Detect which cell encompasses the target text, then output its (x, y) center coordinate. 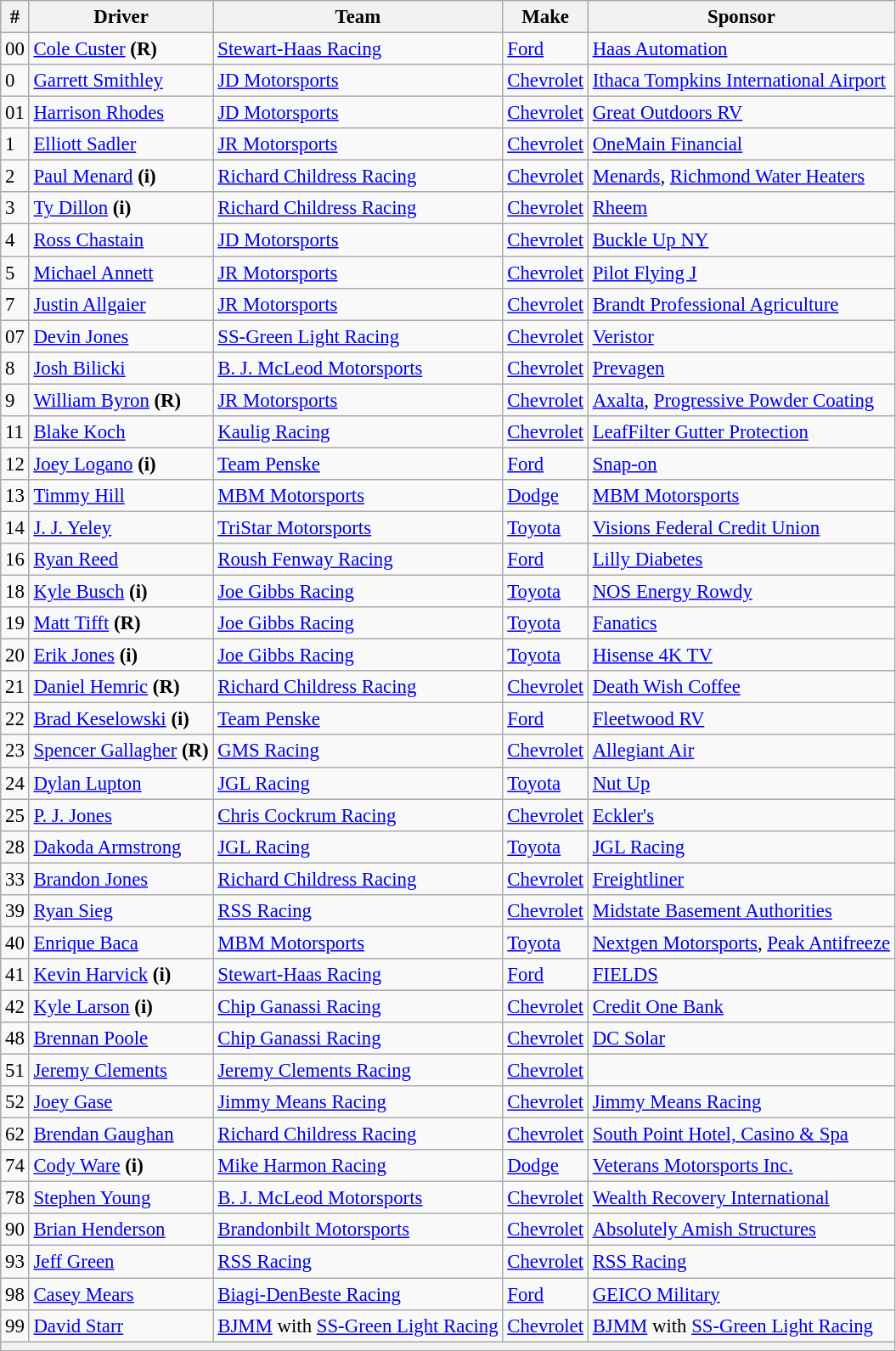
GEICO Military (741, 1294)
90 (15, 1230)
Brandon Jones (121, 879)
74 (15, 1166)
Justin Allgaier (121, 304)
19 (15, 623)
00 (15, 49)
Freightliner (741, 879)
Biagi-DenBeste Racing (358, 1294)
Kyle Larson (i) (121, 1006)
62 (15, 1134)
52 (15, 1102)
FIELDS (741, 975)
Driver (121, 17)
Credit One Bank (741, 1006)
41 (15, 975)
Snap-on (741, 464)
Brendan Gaughan (121, 1134)
P. J. Jones (121, 815)
93 (15, 1262)
11 (15, 432)
Allegiant Air (741, 751)
DC Solar (741, 1039)
99 (15, 1326)
Matt Tifft (R) (121, 623)
Cole Custer (R) (121, 49)
SS-Green Light Racing (358, 336)
Death Wish Coffee (741, 687)
42 (15, 1006)
Ryan Sieg (121, 911)
Roush Fenway Racing (358, 560)
Enrique Baca (121, 943)
13 (15, 496)
Brandt Professional Agriculture (741, 304)
Brad Keselowski (i) (121, 719)
Brian Henderson (121, 1230)
1 (15, 144)
Sponsor (741, 17)
TriStar Motorsports (358, 527)
Michael Annett (121, 273)
Make (545, 17)
Harrison Rhodes (121, 113)
Rheem (741, 208)
9 (15, 400)
22 (15, 719)
25 (15, 815)
Mike Harmon Racing (358, 1166)
Paul Menard (i) (121, 177)
Pilot Flying J (741, 273)
Nut Up (741, 783)
Kaulig Racing (358, 432)
14 (15, 527)
Ross Chastain (121, 240)
Absolutely Amish Structures (741, 1230)
12 (15, 464)
Wealth Recovery International (741, 1198)
Ithaca Tompkins International Airport (741, 81)
07 (15, 336)
Haas Automation (741, 49)
Jeremy Clements Racing (358, 1071)
# (15, 17)
Jeremy Clements (121, 1071)
Spencer Gallagher (R) (121, 751)
51 (15, 1071)
Team (358, 17)
Brandonbilt Motorsports (358, 1230)
Chris Cockrum Racing (358, 815)
16 (15, 560)
Dakoda Armstrong (121, 847)
Stephen Young (121, 1198)
NOS Energy Rowdy (741, 592)
2 (15, 177)
Fleetwood RV (741, 719)
David Starr (121, 1326)
3 (15, 208)
Axalta, Progressive Powder Coating (741, 400)
01 (15, 113)
Brennan Poole (121, 1039)
GMS Racing (358, 751)
40 (15, 943)
Visions Federal Credit Union (741, 527)
Midstate Basement Authorities (741, 911)
Menards, Richmond Water Heaters (741, 177)
Lilly Diabetes (741, 560)
28 (15, 847)
24 (15, 783)
Kyle Busch (i) (121, 592)
Blake Koch (121, 432)
Nextgen Motorsports, Peak Antifreeze (741, 943)
48 (15, 1039)
LeafFilter Gutter Protection (741, 432)
OneMain Financial (741, 144)
39 (15, 911)
Cody Ware (i) (121, 1166)
Dylan Lupton (121, 783)
Josh Bilicki (121, 368)
7 (15, 304)
Ty Dillon (i) (121, 208)
Veterans Motorsports Inc. (741, 1166)
33 (15, 879)
Elliott Sadler (121, 144)
20 (15, 656)
23 (15, 751)
8 (15, 368)
J. J. Yeley (121, 527)
Garrett Smithley (121, 81)
Buckle Up NY (741, 240)
21 (15, 687)
Great Outdoors RV (741, 113)
Joey Gase (121, 1102)
Casey Mears (121, 1294)
Ryan Reed (121, 560)
0 (15, 81)
78 (15, 1198)
Timmy Hill (121, 496)
Fanatics (741, 623)
Jeff Green (121, 1262)
98 (15, 1294)
William Byron (R) (121, 400)
Eckler's (741, 815)
Joey Logano (i) (121, 464)
5 (15, 273)
18 (15, 592)
Devin Jones (121, 336)
4 (15, 240)
Veristor (741, 336)
Hisense 4K TV (741, 656)
Daniel Hemric (R) (121, 687)
Kevin Harvick (i) (121, 975)
Prevagen (741, 368)
Erik Jones (i) (121, 656)
South Point Hotel, Casino & Spa (741, 1134)
